Locate the cell with the specified text and output its (X, Y) center coordinate. 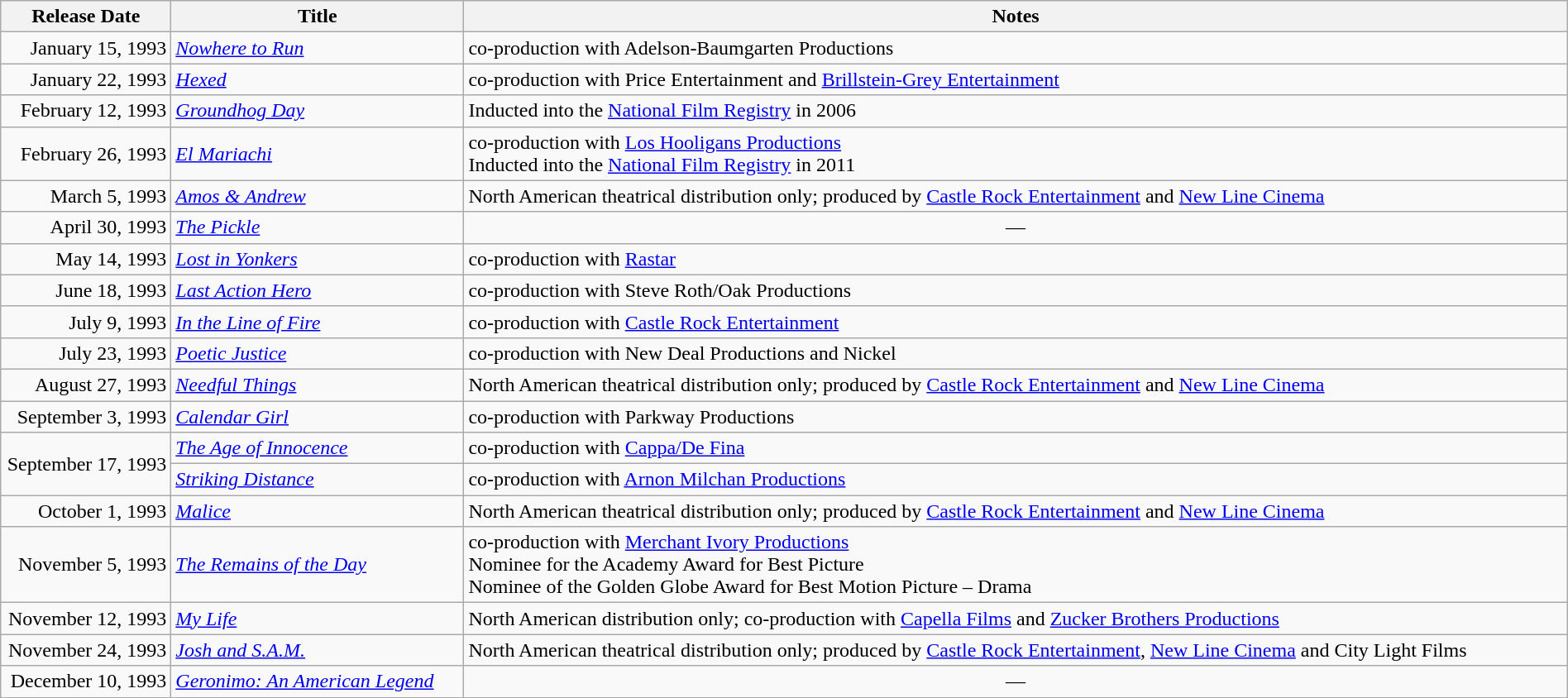
The Age of Innocence (318, 448)
August 27, 1993 (86, 385)
April 30, 1993 (86, 227)
October 1, 1993 (86, 511)
March 5, 1993 (86, 196)
Inducted into the National Film Registry in 2006 (1016, 111)
Josh and S.A.M. (318, 650)
co-production with Adelson-Baumgarten Productions (1016, 48)
Notes (1016, 17)
July 9, 1993 (86, 322)
January 15, 1993 (86, 48)
co-production with Arnon Milchan Productions (1016, 480)
September 17, 1993 (86, 464)
co-production with Los Hooligans ProductionsInducted into the National Film Registry in 2011 (1016, 154)
North American theatrical distribution only; produced by Castle Rock Entertainment, New Line Cinema and City Light Films (1016, 650)
Striking Distance (318, 480)
Hexed (318, 79)
Release Date (86, 17)
Groundhog Day (318, 111)
January 22, 1993 (86, 79)
June 18, 1993 (86, 290)
December 10, 1993 (86, 681)
co-production with Steve Roth/Oak Productions (1016, 290)
Geronimo: An American Legend (318, 681)
November 24, 1993 (86, 650)
Title (318, 17)
November 12, 1993 (86, 619)
co-production with Rastar (1016, 259)
North American distribution only; co-production with Capella Films and Zucker Brothers Productions (1016, 619)
The Pickle (318, 227)
November 5, 1993 (86, 565)
Nowhere to Run (318, 48)
co-production with Castle Rock Entertainment (1016, 322)
Amos & Andrew (318, 196)
co-production with Price Entertainment and Brillstein-Grey Entertainment (1016, 79)
May 14, 1993 (86, 259)
El Mariachi (318, 154)
Needful Things (318, 385)
February 26, 1993 (86, 154)
Last Action Hero (318, 290)
Poetic Justice (318, 353)
September 3, 1993 (86, 416)
My Life (318, 619)
Lost in Yonkers (318, 259)
In the Line of Fire (318, 322)
co-production with Cappa/De Fina (1016, 448)
February 12, 1993 (86, 111)
co-production with New Deal Productions and Nickel (1016, 353)
Malice (318, 511)
The Remains of the Day (318, 565)
July 23, 1993 (86, 353)
co-production with Parkway Productions (1016, 416)
Calendar Girl (318, 416)
